Find where the given text appears and provide that cell's center as (x, y) coordinate. 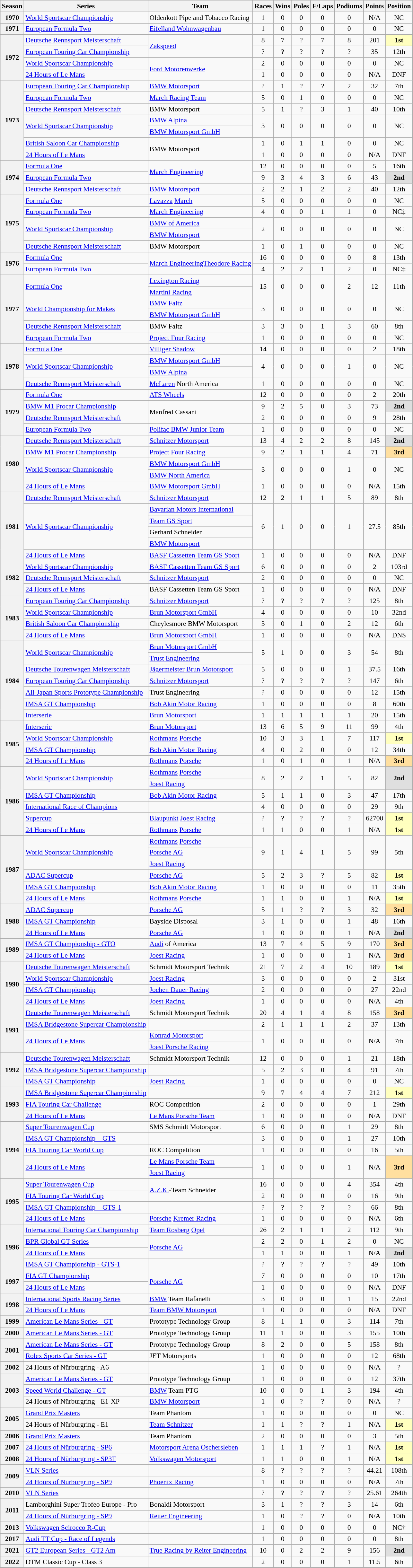
Oldenkott Pipe and Tobacco Racing (200, 18)
11.5 (374, 1562)
1984 (12, 681)
March Racing Team (200, 98)
BMW Team PTG (200, 1390)
1985 (12, 744)
11th (399, 286)
1986 (12, 801)
Zakspeed (200, 46)
37.5 (374, 670)
48 (374, 921)
1979 (12, 412)
Team Schnitzer (200, 1425)
1996 (12, 1247)
Phoenix Racing (200, 1482)
1995 (12, 1202)
1982 (12, 578)
DNS (399, 635)
Cheylesmore BMW Motorsport (200, 624)
29th (399, 1104)
1981 (12, 527)
Bonaldi Motorsport (200, 1505)
1973 (12, 121)
ATS Wheels (200, 395)
60th (399, 704)
1992 (12, 1070)
1977 (12, 309)
Porsche Kremer Racing (200, 1219)
47 (374, 795)
20th (399, 395)
91 (374, 1070)
27.5 (374, 527)
117 (374, 738)
2013 (12, 1528)
Team GS Sport (200, 521)
International Race of Champions (86, 807)
125 (374, 601)
2007 (12, 1448)
Team BMW Motorsport (200, 1310)
2002 (12, 1368)
147 (374, 681)
37th (399, 1379)
NC† (399, 1528)
1978 (12, 366)
Bavarian Motors International (200, 510)
Team (200, 6)
1989 (12, 950)
Series (86, 6)
28th (399, 418)
2021 (12, 1551)
Polifac BMW Junior Team (200, 429)
66 (374, 1207)
71 (374, 452)
Volkswagen Motorsport (200, 1459)
2008 (12, 1459)
54 (374, 653)
Wins (283, 6)
McLaren North America (200, 384)
1974 (12, 178)
World Championship for Makes (86, 309)
1970 (12, 18)
1976 (12, 263)
156 (374, 1551)
24 Hours of Nürburgring - SP6 (86, 1448)
1987 (12, 870)
1997 (12, 1282)
60 (374, 327)
Gerhard Schneider (200, 532)
Martini Racing (200, 292)
62700 (374, 819)
2005 (12, 1419)
Position (399, 6)
International Sports Racing Series (86, 1299)
Team Rosberg Opel (200, 1230)
24 Hours of Nürburgring - A6 (86, 1368)
Konrad Motorsport (200, 1036)
108th (399, 1470)
194 (374, 1390)
1990 (12, 984)
BPR Global GT Series (86, 1242)
2003 (12, 1390)
IMSA GT Championship – GTS-1 (86, 1207)
IMSA GT Championship – GTS (86, 1139)
31st (399, 978)
GT2 European Series - GT2 Am (86, 1551)
Poles (301, 6)
Points (374, 6)
Lamborghini Super Trofeo Europe - Pro (86, 1505)
FIA Touring Car Challenge (86, 1104)
International Touring Car Championship (86, 1230)
68th (399, 1356)
F/Laps (322, 6)
32nd (399, 612)
2006 (12, 1436)
IMSA GT Championship - GTO (86, 944)
34th (399, 750)
FIA GT Championship (86, 1276)
112 (374, 1230)
True Racing by Reiter Engineering (200, 1551)
35th (399, 887)
Blaupunkt Joest Racing (200, 819)
Bayside Disposal (200, 921)
2010 (12, 1493)
1975 (12, 223)
1972 (12, 57)
170 (374, 944)
212 (374, 1093)
44.21 (374, 1470)
BMW Team Rafanelli (200, 1299)
Races (263, 6)
25.61 (374, 1493)
JET Motorsports (200, 1356)
March EngineeringTheodore Racing (200, 263)
Supercup (86, 819)
2009 (12, 1476)
89 (374, 498)
1991 (12, 1030)
24 Hours of Nürburgring - SP3T (86, 1459)
26 (263, 1230)
1983 (12, 618)
Podiums (349, 6)
24 Hours of Nürburgring - E1-XP (86, 1402)
Season (12, 6)
Volkswagen Scirocco R-Cup (86, 1528)
Jägermeister Brun Motorsport (200, 670)
103rd (399, 567)
A.Z.K.-Team Schneider (200, 1190)
1980 (12, 464)
Audi TT Cup - Race of Legends (86, 1539)
2022 (12, 1562)
264th (399, 1493)
Motorsport Arena Oschersleben (200, 1448)
BMW of America (200, 223)
2001 (12, 1350)
Rolex Sports Car Series - GT (86, 1356)
1998 (12, 1304)
145 (374, 441)
Reiter Engineering (200, 1516)
Audi of America (200, 944)
Lavazza March (200, 201)
Eifelland Wohnwagenbau (200, 29)
155 (374, 1333)
1994 (12, 1150)
2017 (12, 1539)
189 (374, 967)
37 (374, 1024)
43 (374, 178)
Jochen Dauer Racing (200, 990)
1999 (12, 1322)
SMS Schmidt Motorsport (200, 1127)
Ford Motorenwerke (200, 69)
Villiger Shadow (200, 349)
1988 (12, 922)
Lexington Racing (200, 281)
1993 (12, 1105)
201 (374, 40)
DTM Classic Cup - Class 3 (86, 1562)
2000 (12, 1333)
49 (374, 1265)
354 (374, 1185)
114 (374, 1322)
Manfred Cassani (200, 412)
IMSA GT Championship - GTS-1 (86, 1265)
All-Japan Sports Prototype Championship (86, 693)
Joest Porsche Racing (200, 1047)
Speed World Challenge - GT (86, 1390)
35 (374, 52)
85th (399, 527)
2011 (12, 1511)
24 Hours of Nürburgring - E1 (86, 1425)
1971 (12, 29)
73 (374, 407)
BMW North America (200, 475)
